Determine the (x, y) coordinate at the center of the cell enclosing the given text.  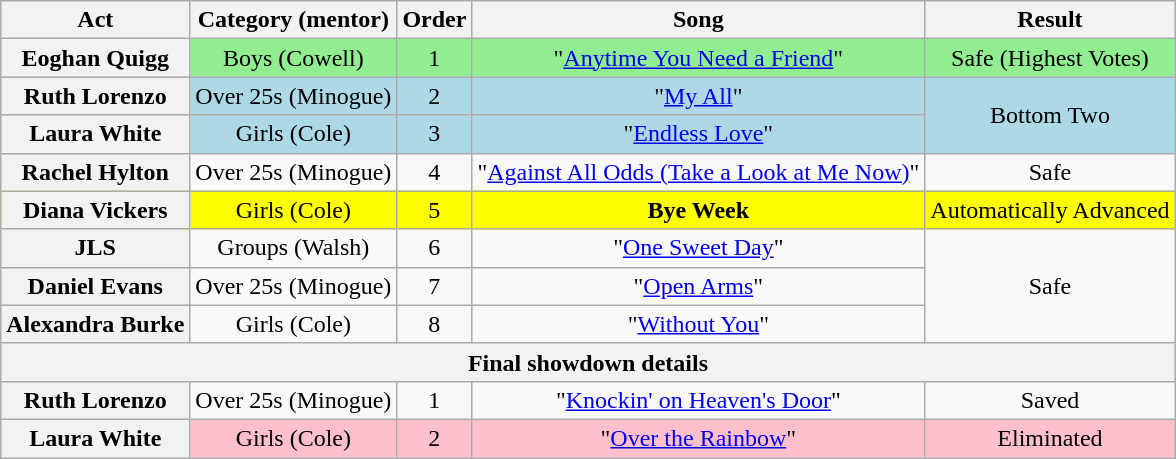
Saved (1050, 400)
JLS (96, 248)
Order (434, 20)
"Against All Odds (Take a Look at Me Now)" (698, 172)
Boys (Cowell) (294, 58)
Eoghan Quigg (96, 58)
6 (434, 248)
"My All" (698, 96)
7 (434, 286)
Act (96, 20)
Song (698, 20)
Final showdown details (588, 362)
"Knockin' on Heaven's Door" (698, 400)
Bottom Two (1050, 115)
"Anytime You Need a Friend" (698, 58)
Daniel Evans (96, 286)
Eliminated (1050, 438)
Category (mentor) (294, 20)
Alexandra Burke (96, 324)
8 (434, 324)
Automatically Advanced (1050, 210)
4 (434, 172)
"Open Arms" (698, 286)
"One Sweet Day" (698, 248)
Bye Week (698, 210)
"Endless Love" (698, 134)
Diana Vickers (96, 210)
"Without You" (698, 324)
Safe (Highest Votes) (1050, 58)
"Over the Rainbow" (698, 438)
3 (434, 134)
Rachel Hylton (96, 172)
Groups (Walsh) (294, 248)
Result (1050, 20)
5 (434, 210)
